Provide the (X, Y) coordinate of the cell's center where the given text is located.  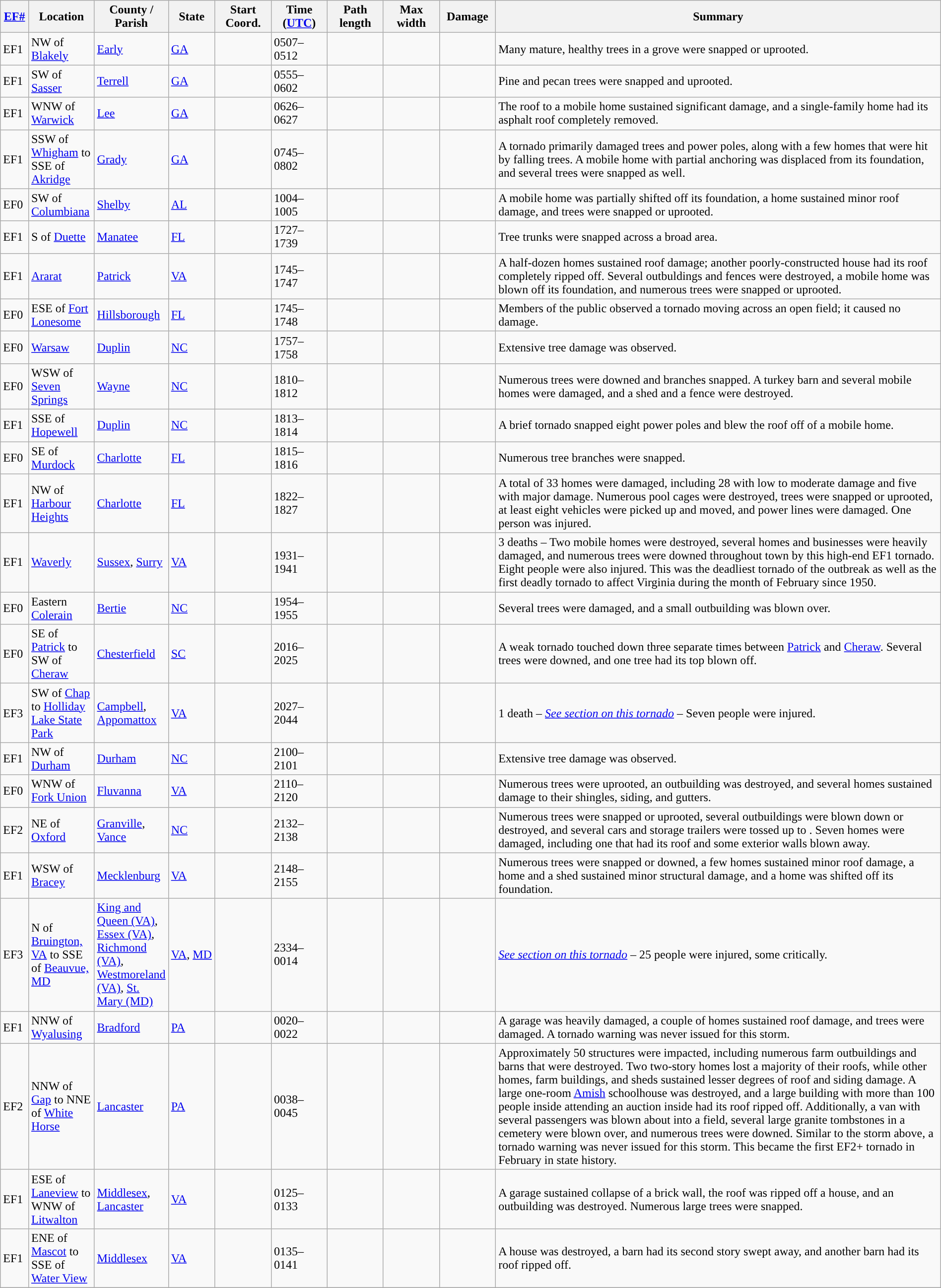
ENE of Mascot to SSE of Water View (62, 1258)
2334–0014 (299, 955)
1810–1812 (299, 386)
Damage (468, 17)
Grady (131, 159)
0038–0045 (299, 1106)
King and Queen (VA), Essex (VA), Richmond (VA), Westmoreland (VA), St. Mary (MD) (131, 955)
0555–0602 (299, 81)
0626–0627 (299, 113)
Chesterfield (131, 654)
NW of Harbour Heights (62, 503)
SSE of Hopewell (62, 425)
WNW of Fork Union (62, 791)
2016–2025 (299, 654)
Summary (719, 17)
2027–2044 (299, 713)
1745–1747 (299, 276)
ESE of Laneview to WNW of Litwalton (62, 1199)
Numerous tree branches were snapped. (719, 458)
Path length (355, 17)
Hillsborough (131, 315)
Campbell, Appomattox (131, 713)
1931–1941 (299, 563)
Sussex, Surry (131, 563)
Bradford (131, 1027)
1813–1814 (299, 425)
1822–1827 (299, 503)
A house was destroyed, a barn had its second story swept away, and another barn had its roof ripped off. (719, 1258)
Lee (131, 113)
NE of Oxford (62, 830)
Start Coord. (243, 17)
Waverly (62, 563)
Eastern Colerain (62, 609)
The roof to a mobile home sustained significant damage, and a single-family home had its asphalt roof completely removed. (719, 113)
0745–0802 (299, 159)
NNW of Wyalusing (62, 1027)
Location (62, 17)
SE of Patrick to SW of Cheraw (62, 654)
Members of the public observed a tornado moving across an open field; it caused no damage. (719, 315)
AL (192, 204)
Granville, Vance (131, 830)
SW of Columbiana (62, 204)
Max width (411, 17)
Wayne (131, 386)
Middlesex (131, 1258)
1745–1748 (299, 315)
2100–2101 (299, 758)
County / Parish (131, 17)
WNW of Warwick (62, 113)
Tree trunks were snapped across a broad area. (719, 237)
ESE of Fort Lonesome (62, 315)
VA, MD (192, 955)
Ararat (62, 276)
SSW of Whigham to SSE of Akridge (62, 159)
Terrell (131, 81)
SW of Chap to Holliday Lake State Park (62, 713)
Several trees were damaged, and a small outbuilding was blown over. (719, 609)
N of Bruington, VA to SSE of Beauvue, MD (62, 955)
0125–0133 (299, 1199)
WSW of Bracey (62, 876)
Fluvanna (131, 791)
WSW of Seven Springs (62, 386)
Early (131, 49)
1757–1758 (299, 347)
0135–0141 (299, 1258)
S of Duette (62, 237)
A brief tornado snapped eight power poles and blew the roof off of a mobile home. (719, 425)
Shelby (131, 204)
0020–0022 (299, 1027)
1004–1005 (299, 204)
Time (UTC) (299, 17)
Patrick (131, 276)
2132–2138 (299, 830)
Middlesex, Lancaster (131, 1199)
Pine and pecan trees were snapped and uprooted. (719, 81)
NNW of Gap to NNE of White Horse (62, 1106)
Durham (131, 758)
A garage sustained collapse of a brick wall, the roof was ripped off a house, and an outbuilding was destroyed. Numerous large trees were snapped. (719, 1199)
SW of Sasser (62, 81)
Manatee (131, 237)
Mecklenburg (131, 876)
Numerous trees were uprooted, an outbuilding was destroyed, and several homes sustained damage to their shingles, siding, and gutters. (719, 791)
1 death – See section on this tornado – Seven people were injured. (719, 713)
Lancaster (131, 1106)
See section on this tornado – 25 people were injured, some critically. (719, 955)
1815–1816 (299, 458)
1954–1955 (299, 609)
Warsaw (62, 347)
EF# (15, 17)
2110–2120 (299, 791)
SC (192, 654)
A garage was heavily damaged, a couple of homes sustained roof damage, and trees were damaged. A tornado warning was never issued for this storm. (719, 1027)
NW of Durham (62, 758)
Many mature, healthy trees in a grove were snapped or uprooted. (719, 49)
A weak tornado touched down three separate times between Patrick and Cheraw. Several trees were downed, and one tree had its top blown off. (719, 654)
SE of Murdock (62, 458)
A mobile home was partially shifted off its foundation, a home sustained minor roof damage, and trees were snapped or uprooted. (719, 204)
State (192, 17)
NW of Blakely (62, 49)
0507–0512 (299, 49)
2148–2155 (299, 876)
Bertie (131, 609)
Numerous trees were downed and branches snapped. A turkey barn and several mobile homes were damaged, and a shed and a fence were destroyed. (719, 386)
1727–1739 (299, 237)
